Search for the cell housing the specified text and yield its [X, Y] center coordinate. 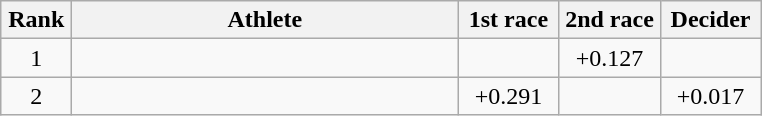
Athlete [265, 20]
2 [36, 96]
1st race [508, 20]
Rank [36, 20]
1 [36, 58]
2nd race [610, 20]
+0.017 [710, 96]
+0.291 [508, 96]
+0.127 [610, 58]
Decider [710, 20]
